Find where the given text appears and provide that cell's center as [X, Y] coordinate. 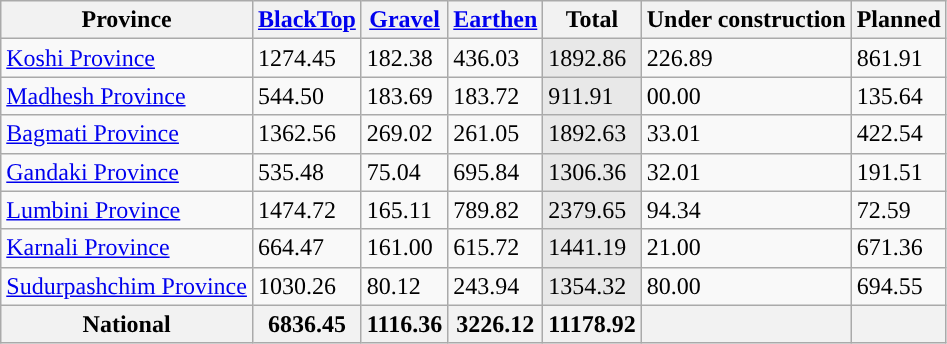
183.69 [404, 96]
911.91 [592, 96]
Gravel [404, 20]
94.34 [746, 210]
161.00 [404, 248]
183.72 [496, 96]
1116.36 [404, 324]
243.94 [496, 286]
BlackTop [306, 20]
694.55 [898, 286]
11178.92 [592, 324]
Total [592, 20]
535.48 [306, 172]
Madhesh Province [127, 96]
33.01 [746, 134]
6836.45 [306, 324]
00.00 [746, 96]
Lumbini Province [127, 210]
Gandaki Province [127, 172]
72.59 [898, 210]
436.03 [496, 58]
1362.56 [306, 134]
Karnali Province [127, 248]
Under construction [746, 20]
165.11 [404, 210]
261.05 [496, 134]
1892.63 [592, 134]
1441.19 [592, 248]
2379.65 [592, 210]
1030.26 [306, 286]
Province [127, 20]
National [127, 324]
615.72 [496, 248]
664.47 [306, 248]
544.50 [306, 96]
422.54 [898, 134]
789.82 [496, 210]
269.02 [404, 134]
135.64 [898, 96]
Planned [898, 20]
80.00 [746, 286]
Earthen [496, 20]
1306.36 [592, 172]
75.04 [404, 172]
695.84 [496, 172]
21.00 [746, 248]
3226.12 [496, 324]
80.12 [404, 286]
1354.32 [592, 286]
1274.45 [306, 58]
226.89 [746, 58]
671.36 [898, 248]
1892.86 [592, 58]
1474.72 [306, 210]
Sudurpashchim Province [127, 286]
861.91 [898, 58]
32.01 [746, 172]
Koshi Province [127, 58]
191.51 [898, 172]
182.38 [404, 58]
Bagmati Province [127, 134]
